Provide the (x, y) coordinate of the cell's center where the given text is located.  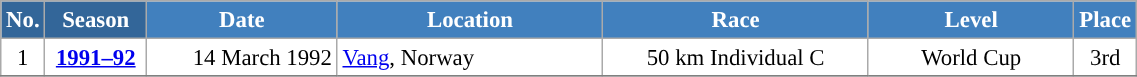
Race (736, 20)
3rd (1105, 58)
Place (1105, 20)
Season (96, 20)
14 March 1992 (242, 58)
50 km Individual C (736, 58)
1991–92 (96, 58)
Vang, Norway (470, 58)
Date (242, 20)
1 (23, 58)
Level (971, 20)
No. (23, 20)
Location (470, 20)
World Cup (971, 58)
